Capture the cell that displays the provided text and extract its [X, Y] central coordinate. 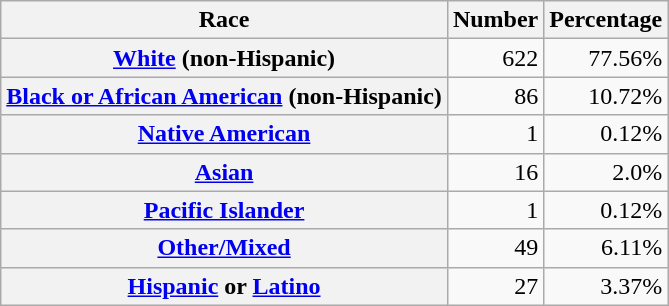
Black or African American (non-Hispanic) [224, 96]
Asian [224, 172]
49 [495, 248]
White (non-Hispanic) [224, 58]
10.72% [606, 96]
Other/Mixed [224, 248]
Race [224, 20]
27 [495, 286]
3.37% [606, 286]
6.11% [606, 248]
622 [495, 58]
2.0% [606, 172]
Hispanic or Latino [224, 286]
Percentage [606, 20]
86 [495, 96]
Pacific Islander [224, 210]
16 [495, 172]
77.56% [606, 58]
Native American [224, 134]
Number [495, 20]
